Output the [x, y] coordinate of the center of the cell containing the given text.  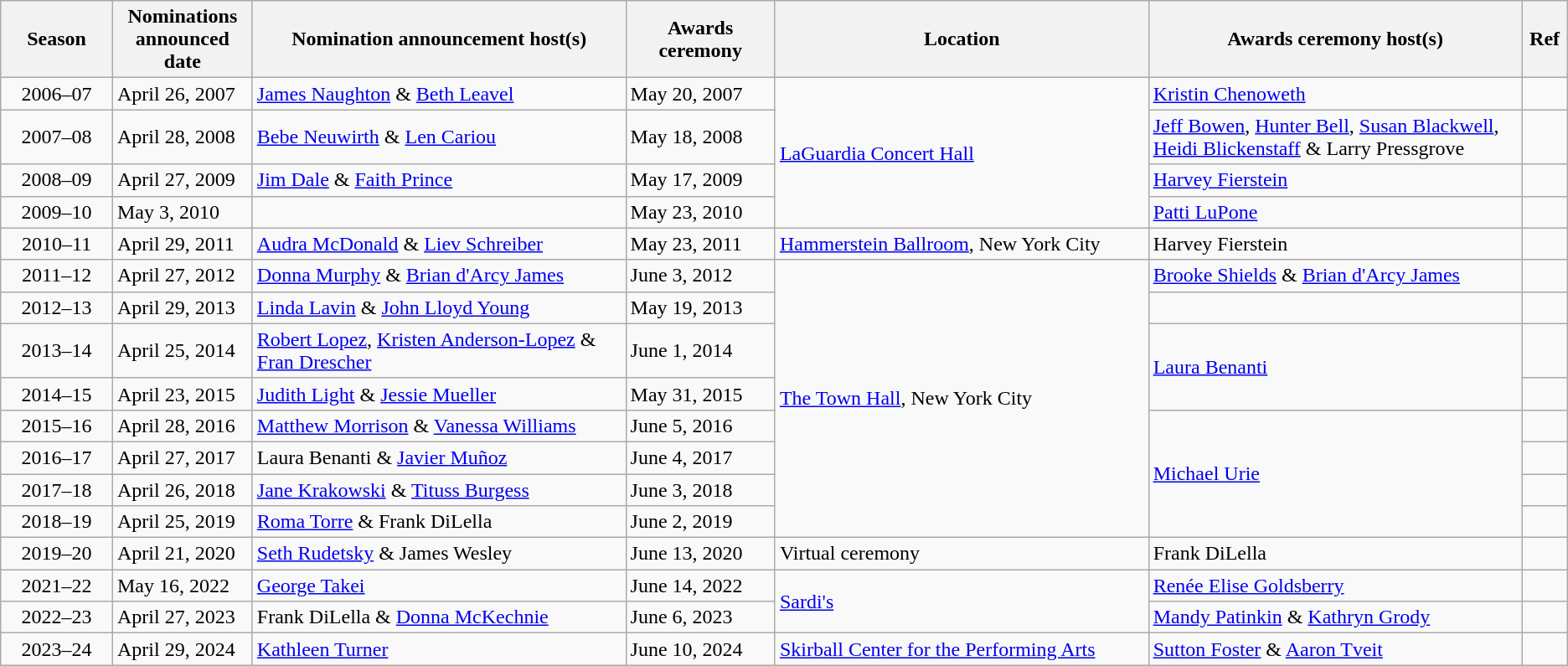
Michael Urie [1335, 473]
Renée Elise Goldsberry [1335, 586]
Judith Light & Jessie Mueller [439, 394]
Ref [1545, 39]
May 17, 2009 [700, 180]
Nomination announcement host(s) [439, 39]
2015–16 [57, 426]
June 13, 2020 [700, 554]
April 27, 2012 [183, 276]
June 3, 2012 [700, 276]
2016–17 [57, 457]
Audra McDonald & Liev Schreiber [439, 244]
May 3, 2010 [183, 212]
Hammerstein Ballroom, New York City [962, 244]
Jane Krakowski & Tituss Burgess [439, 490]
2007–08 [57, 137]
Awards ceremony host(s) [1335, 39]
2009–10 [57, 212]
April 21, 2020 [183, 554]
Jim Dale & Faith Prince [439, 180]
2008–09 [57, 180]
2019–20 [57, 554]
April 23, 2015 [183, 394]
Season [57, 39]
June 14, 2022 [700, 586]
June 6, 2023 [700, 617]
2022–23 [57, 617]
Frank DiLella [1335, 554]
Laura Benanti & Javier Muñoz [439, 457]
The Town Hall, New York City [962, 399]
May 23, 2011 [700, 244]
Frank DiLella & Donna McKechnie [439, 617]
April 25, 2014 [183, 350]
May 20, 2007 [700, 94]
2017–18 [57, 490]
May 31, 2015 [700, 394]
2012–13 [57, 307]
Roma Torre & Frank DiLella [439, 522]
April 27, 2009 [183, 180]
May 16, 2022 [183, 586]
April 26, 2007 [183, 94]
Kristin Chenoweth [1335, 94]
Robert Lopez, Kristen Anderson-Lopez & Fran Drescher [439, 350]
Bebe Neuwirth & Len Cariou [439, 137]
2021–22 [57, 586]
2014–15 [57, 394]
April 29, 2024 [183, 649]
Matthew Morrison & Vanessa Williams [439, 426]
May 23, 2010 [700, 212]
Donna Murphy & Brian d'Arcy James [439, 276]
April 28, 2016 [183, 426]
Mandy Patinkin & Kathryn Grody [1335, 617]
2006–07 [57, 94]
Jeff Bowen, Hunter Bell, Susan Blackwell, Heidi Blickenstaff & Larry Pressgrove [1335, 137]
June 5, 2016 [700, 426]
April 28, 2008 [183, 137]
May 18, 2008 [700, 137]
Patti LuPone [1335, 212]
Virtual ceremony [962, 554]
Nominations announced date [183, 39]
Seth Rudetsky & James Wesley [439, 554]
Laura Benanti [1335, 367]
June 1, 2014 [700, 350]
2011–12 [57, 276]
Location [962, 39]
Sardi's [962, 601]
April 29, 2011 [183, 244]
LaGuardia Concert Hall [962, 152]
2010–11 [57, 244]
Kathleen Turner [439, 649]
Sutton Foster & Aaron Tveit [1335, 649]
2013–14 [57, 350]
2023–24 [57, 649]
Skirball Center for the Performing Arts [962, 649]
Brooke Shields & Brian d'Arcy James [1335, 276]
April 27, 2023 [183, 617]
George Takei [439, 586]
April 29, 2013 [183, 307]
June 2, 2019 [700, 522]
April 25, 2019 [183, 522]
April 26, 2018 [183, 490]
June 10, 2024 [700, 649]
2018–19 [57, 522]
Awards ceremony [700, 39]
April 27, 2017 [183, 457]
James Naughton & Beth Leavel [439, 94]
Linda Lavin & John Lloyd Young [439, 307]
June 4, 2017 [700, 457]
June 3, 2018 [700, 490]
May 19, 2013 [700, 307]
